Extract the (x, y) coordinate from the center of the cell holding the provided text.  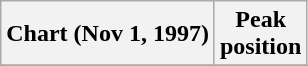
Chart (Nov 1, 1997) (108, 34)
Peakposition (260, 34)
